From the cell containing the given text, extract its center point as [X, Y] coordinate. 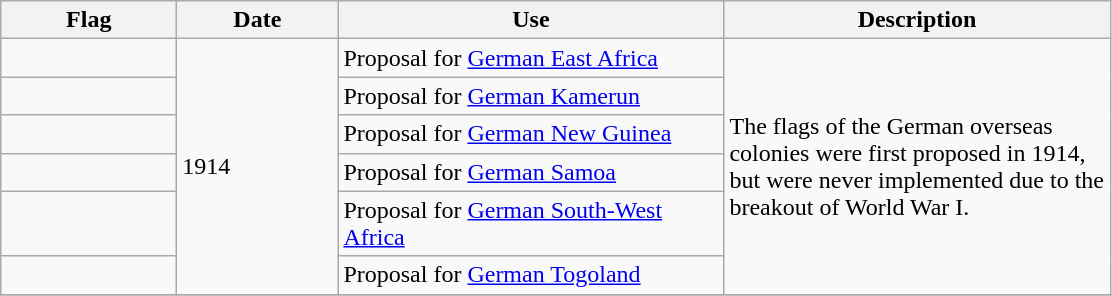
Proposal for German South-West Africa [531, 224]
Proposal for German East Africa [531, 58]
1914 [258, 166]
Proposal for German New Guinea [531, 134]
Description [917, 20]
Proposal for German Kamerun [531, 96]
Flag [89, 20]
Use [531, 20]
The flags of the German overseas colonies were first proposed in 1914, but were never implemented due to the breakout of World War I. [917, 166]
Proposal for German Togoland [531, 275]
Date [258, 20]
Proposal for German Samoa [531, 172]
